Detect which cell encompasses the target text, then output its [X, Y] center coordinate. 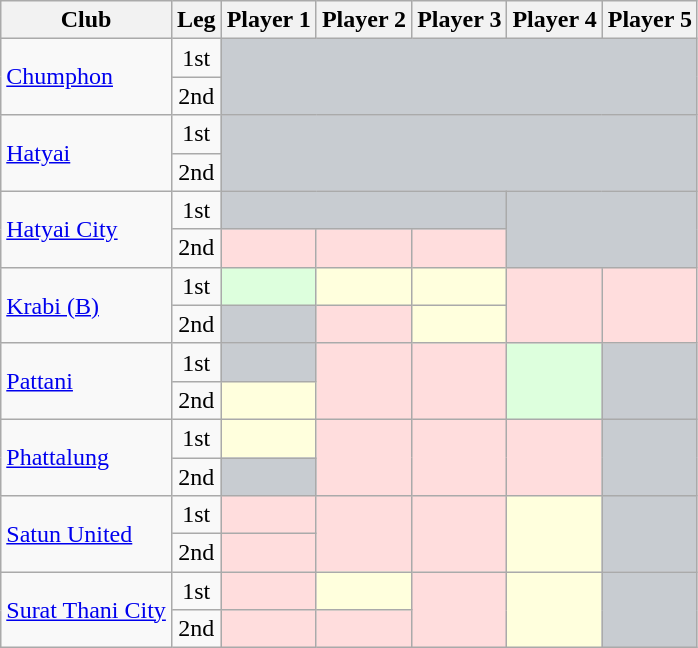
Leg [196, 20]
Club [86, 20]
Pattani [86, 381]
Phattalung [86, 457]
Hatyai [86, 153]
Player 3 [460, 20]
Krabi (B) [86, 305]
Player 2 [364, 20]
Player 1 [268, 20]
Hatyai City [86, 229]
Player 4 [554, 20]
Chumphon [86, 77]
Satun United [86, 534]
Surat Thani City [86, 610]
Player 5 [650, 20]
